Capture the cell that displays the provided text and extract its (X, Y) central coordinate. 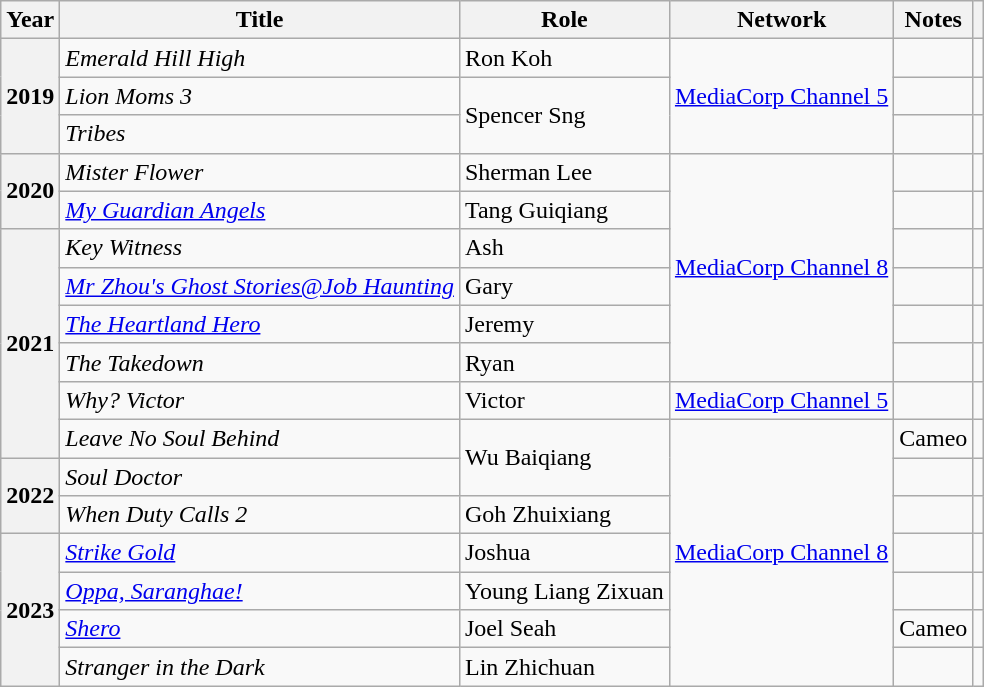
Tang Guiqiang (564, 210)
2023 (30, 610)
Goh Zhuixiang (564, 515)
Tribes (260, 134)
Ash (564, 248)
Emerald Hill High (260, 58)
Shero (260, 629)
Lin Zhichuan (564, 667)
Mr Zhou's Ghost Stories@Job Haunting (260, 286)
2022 (30, 496)
Mister Flower (260, 172)
2021 (30, 343)
Role (564, 20)
The Takedown (260, 362)
Year (30, 20)
Stranger in the Dark (260, 667)
Strike Gold (260, 553)
Young Liang Zixuan (564, 591)
Oppa, Saranghae! (260, 591)
Lion Moms 3 (260, 96)
Title (260, 20)
Joshua (564, 553)
Ron Koh (564, 58)
Ryan (564, 362)
Network (781, 20)
When Duty Calls 2 (260, 515)
Why? Victor (260, 400)
Soul Doctor (260, 477)
Key Witness (260, 248)
Jeremy (564, 324)
2020 (30, 191)
The Heartland Hero (260, 324)
Spencer Sng (564, 115)
2019 (30, 96)
Leave No Soul Behind (260, 438)
Joel Seah (564, 629)
My Guardian Angels (260, 210)
Notes (934, 20)
Wu Baiqiang (564, 457)
Victor (564, 400)
Gary (564, 286)
Sherman Lee (564, 172)
